Locate the cell with the specified text and output its (x, y) center coordinate. 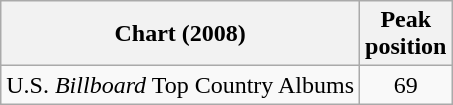
Chart (2008) (180, 34)
Peakposition (406, 34)
U.S. Billboard Top Country Albums (180, 85)
69 (406, 85)
